Search for the cell housing the specified text and yield its [x, y] center coordinate. 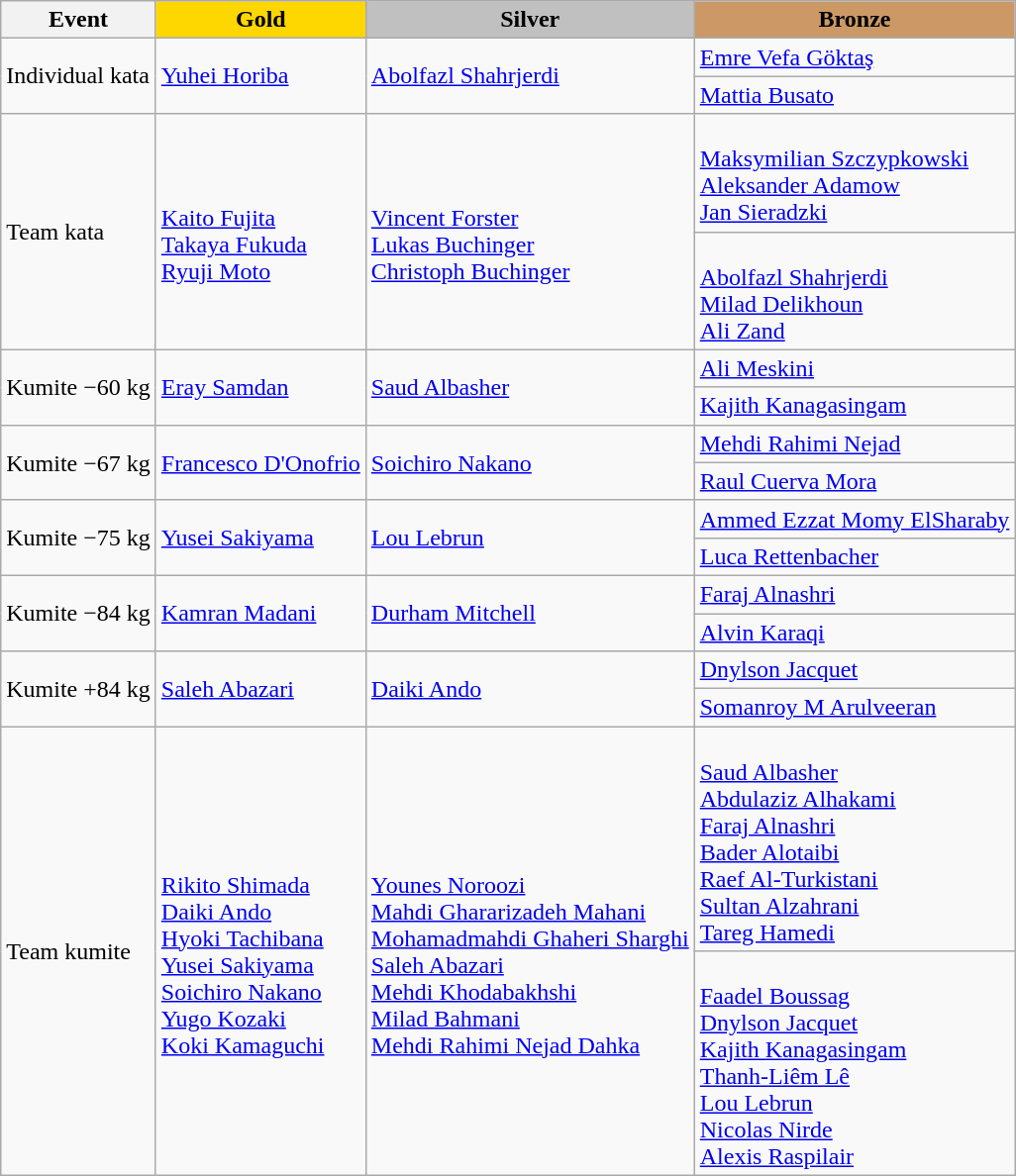
Saud Albasher [530, 387]
Ammed Ezzat Momy ElSharaby [855, 519]
Ali Meskini [855, 368]
Daiki Ando [530, 689]
Bronze [855, 20]
Lou Lebrun [530, 538]
Saleh Abazari [260, 689]
Faadel BoussagDnylson JacquetKajith KanagasingamThanh-Liêm LêLou LebrunNicolas NirdeAlexis Raspilair [855, 1063]
Soichiro Nakano [530, 462]
Eray Samdan [260, 387]
Individual kata [79, 76]
Abolfazl Shahrjerdi [530, 76]
Kajith Kanagasingam [855, 406]
Team kumite [79, 951]
Rikito ShimadaDaiki AndoHyoki TachibanaYusei SakiyamaSoichiro NakanoYugo KozakiKoki Kamaguchi [260, 951]
Yusei Sakiyama [260, 538]
Emre Vefa Göktaş [855, 57]
Raul Cuerva Mora [855, 481]
Alvin Karaqi [855, 633]
Kamran Madani [260, 613]
Francesco D'Onofrio [260, 462]
Silver [530, 20]
Mehdi Rahimi Nejad [855, 443]
Kaito FujitaTakaya FukudaRyuji Moto [260, 232]
Dnylson Jacquet [855, 670]
Kumite −75 kg [79, 538]
Somanroy M Arulveeran [855, 708]
Faraj Alnashri [855, 594]
Younes NorooziMahdi Ghararizadeh MahaniMohamadmahdi Ghaheri SharghiSaleh AbazariMehdi KhodabakhshiMilad BahmaniMehdi Rahimi Nejad Dahka [530, 951]
Kumite +84 kg [79, 689]
Team kata [79, 232]
Kumite −84 kg [79, 613]
Kumite −67 kg [79, 462]
Saud AlbasherAbdulaziz AlhakamiFaraj AlnashriBader AlotaibiRaef Al-TurkistaniSultan AlzahraniTareg Hamedi [855, 839]
Gold [260, 20]
Luca Rettenbacher [855, 556]
Yuhei Horiba [260, 76]
Vincent ForsterLukas BuchingerChristoph Buchinger [530, 232]
Maksymilian SzczypkowskiAleksander AdamowJan Sieradzki [855, 172]
Kumite −60 kg [79, 387]
Durham Mitchell [530, 613]
Mattia Busato [855, 95]
Abolfazl ShahrjerdiMilad DelikhounAli Zand [855, 291]
Event [79, 20]
